Extract the (X, Y) coordinate from the center of the cell holding the provided text.  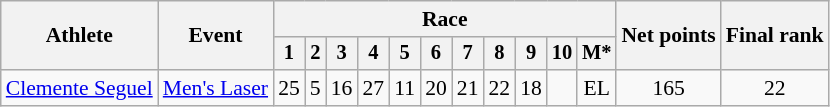
Athlete (80, 36)
1 (289, 54)
6 (436, 54)
Event (216, 36)
21 (468, 88)
Clemente Seguel (80, 88)
4 (373, 54)
2 (316, 54)
7 (468, 54)
165 (668, 88)
25 (289, 88)
Net points (668, 36)
18 (531, 88)
10 (562, 54)
16 (342, 88)
11 (404, 88)
M* (596, 54)
EL (596, 88)
27 (373, 88)
Final rank (775, 36)
20 (436, 88)
3 (342, 54)
Race (444, 19)
Men's Laser (216, 88)
8 (499, 54)
9 (531, 54)
